Capture the cell that displays the provided text and extract its (X, Y) central coordinate. 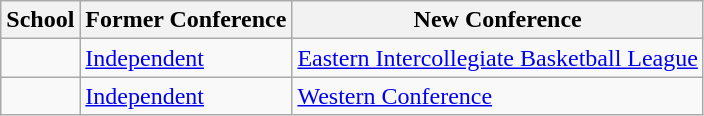
School (40, 20)
Former Conference (186, 20)
Western Conference (498, 96)
Eastern Intercollegiate Basketball League (498, 58)
New Conference (498, 20)
